Find where the given text appears and provide that cell's center as [x, y] coordinate. 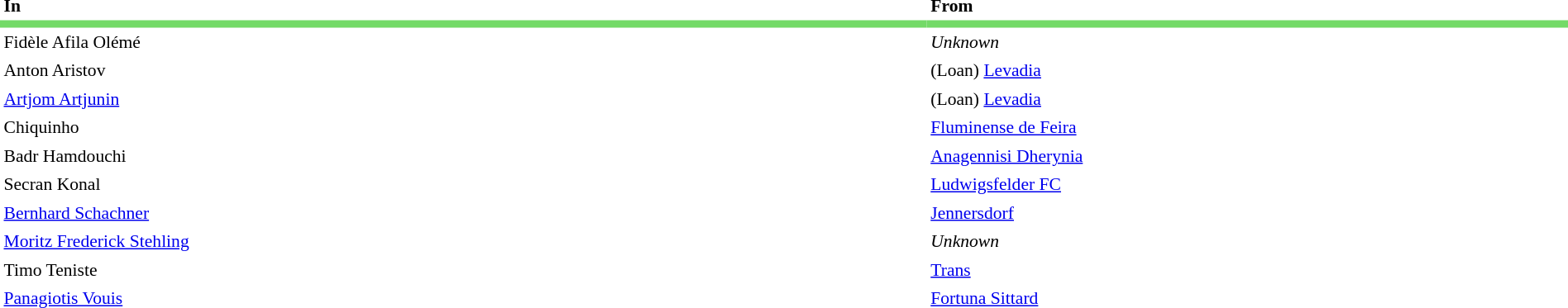
Artjom Artjunin [463, 98]
Trans [1236, 270]
Chiquinho [463, 127]
Bernhard Schachner [463, 212]
Ludwigsfelder FC [1236, 184]
Jennersdorf [1236, 212]
Fidèle Afila Olémé [463, 42]
Anagennisi Dherynia [1236, 156]
Moritz Frederick Stehling [463, 241]
Secran Konal [463, 184]
Timo Teniste [463, 270]
Badr Hamdouchi [463, 156]
Anton Aristov [463, 70]
Fluminense de Feira [1236, 127]
